Output the [x, y] coordinate of the center of the cell containing the given text.  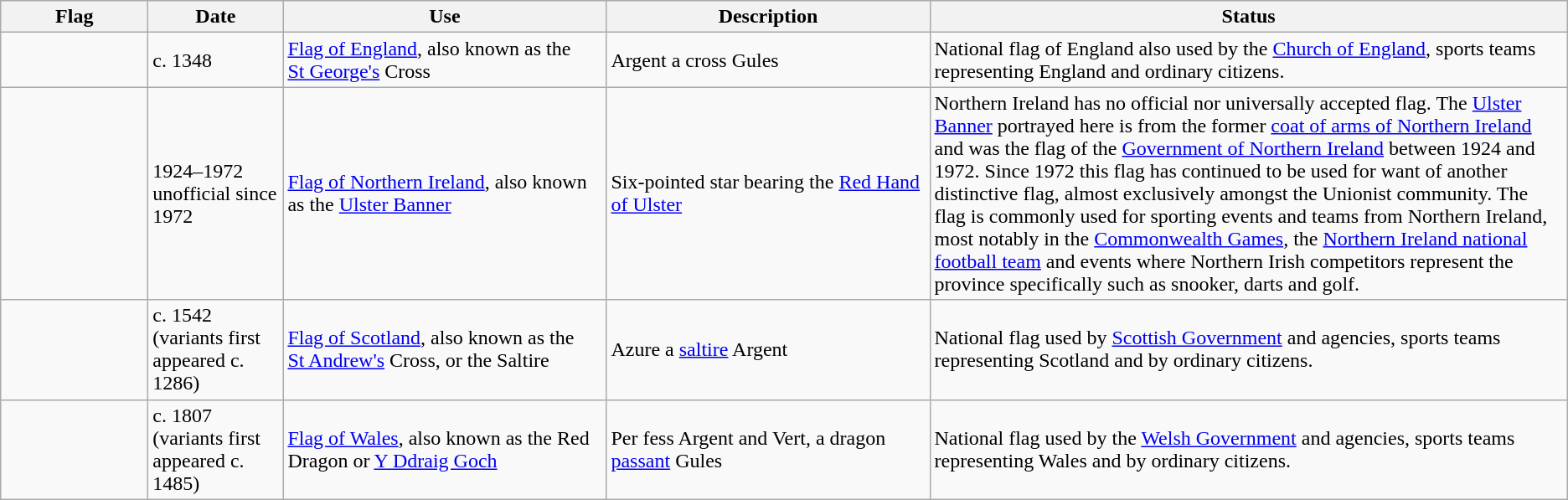
National flag of England also used by the Church of England, sports teams representing England and ordinary citizens. [1248, 60]
Flag of Northern Ireland, also known as the Ulster Banner [445, 193]
Flag [75, 17]
Flag of Wales, also known as the Red Dragon or Y Ddraig Goch [445, 449]
Status [1248, 17]
Flag of Scotland, also known as the St Andrew's Cross, or the Saltire [445, 350]
National flag used by Scottish Government and agencies, sports teams representing Scotland and by ordinary citizens. [1248, 350]
Six-pointed star bearing the Red Hand of Ulster [768, 193]
Flag of England, also known as the St George's Cross [445, 60]
c. 1807(variants first appeared c. 1485) [216, 449]
National flag used by the Welsh Government and agencies, sports teams representing Wales and by ordinary citizens. [1248, 449]
Azure a saltire Argent [768, 350]
Description [768, 17]
c. 1348 [216, 60]
c. 1542(variants first appeared c. 1286) [216, 350]
1924–1972unofficial since 1972 [216, 193]
Per fess Argent and Vert, a dragon passant Gules [768, 449]
Date [216, 17]
Argent a cross Gules [768, 60]
Use [445, 17]
